Provide the (x, y) coordinate of the cell's center where the given text is located.  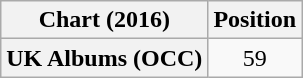
UK Albums (OCC) (104, 58)
Position (255, 20)
Chart (2016) (104, 20)
59 (255, 58)
